Extract the [x, y] coordinate from the center of the cell holding the provided text.  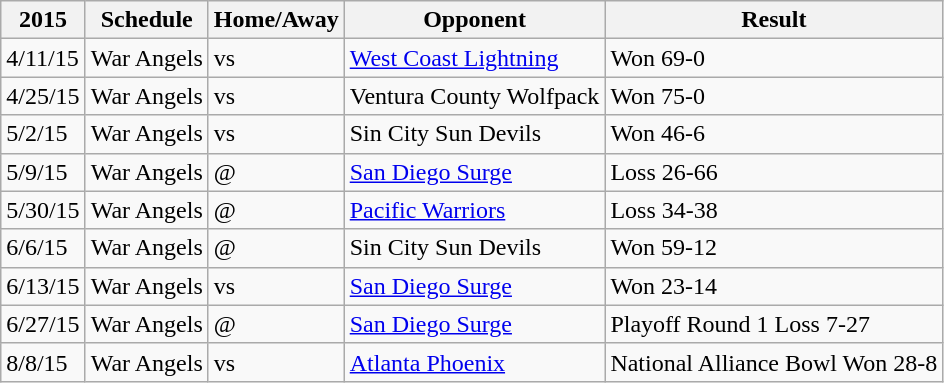
4/11/15 [43, 58]
5/9/15 [43, 172]
Home/Away [276, 20]
6/27/15 [43, 324]
Atlanta Phoenix [474, 362]
Result [774, 20]
Ventura County Wolfpack [474, 96]
Won 69-0 [774, 58]
5/2/15 [43, 134]
4/25/15 [43, 96]
National Alliance Bowl Won 28-8 [774, 362]
Loss 26-66 [774, 172]
Opponent [474, 20]
Pacific Warriors [474, 210]
Won 59-12 [774, 248]
Loss 34-38 [774, 210]
2015 [43, 20]
Won 46-6 [774, 134]
8/8/15 [43, 362]
Playoff Round 1 Loss 7-27 [774, 324]
5/30/15 [43, 210]
Won 23-14 [774, 286]
6/13/15 [43, 286]
6/6/15 [43, 248]
Won 75-0 [774, 96]
Schedule [146, 20]
West Coast Lightning [474, 58]
